Capture the cell that displays the provided text and extract its (X, Y) central coordinate. 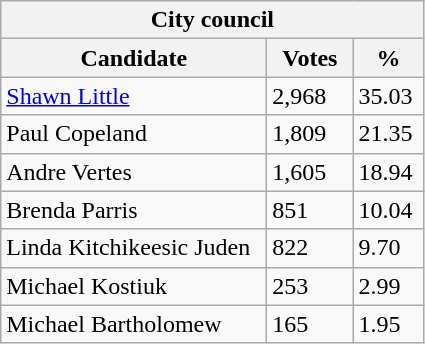
9.70 (388, 248)
1,605 (310, 172)
Paul Copeland (134, 134)
1.95 (388, 324)
Shawn Little (134, 96)
1,809 (310, 134)
Andre Vertes (134, 172)
Brenda Parris (134, 210)
822 (310, 248)
City council (212, 20)
Michael Bartholomew (134, 324)
Candidate (134, 58)
21.35 (388, 134)
Linda Kitchikeesic Juden (134, 248)
Michael Kostiuk (134, 286)
2.99 (388, 286)
% (388, 58)
10.04 (388, 210)
18.94 (388, 172)
2,968 (310, 96)
35.03 (388, 96)
253 (310, 286)
165 (310, 324)
Votes (310, 58)
851 (310, 210)
